Return (X, Y) of the center of cell containing provided text 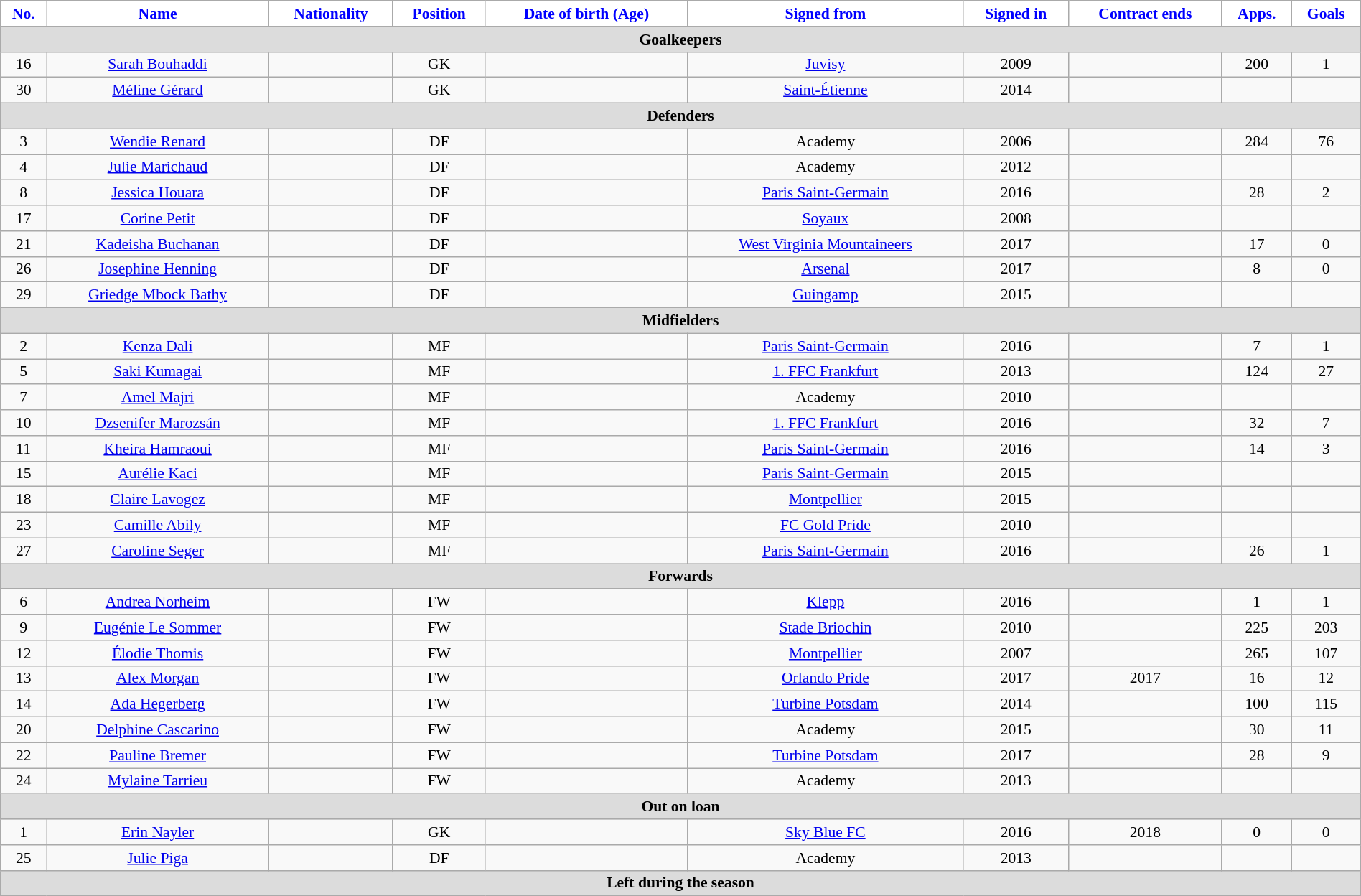
Soyaux (826, 218)
200 (1256, 65)
Defenders (680, 116)
Date of birth (Age) (586, 14)
15 (24, 474)
22 (24, 755)
Griedge Mbock Bathy (158, 295)
2009 (1016, 65)
Jessica Houara (158, 193)
Pauline Bremer (158, 755)
115 (1326, 704)
Kadeisha Buchanan (158, 244)
Name (158, 14)
Andrea Norheim (158, 602)
Stade Briochin (826, 627)
Sarah Bouhaddi (158, 65)
Saint-Étienne (826, 90)
FC Gold Pride (826, 526)
Corine Petit (158, 218)
100 (1256, 704)
Goalkeepers (680, 39)
Amel Majri (158, 398)
Claire Lavogez (158, 500)
Mylaine Tarrieu (158, 781)
225 (1256, 627)
23 (24, 526)
Alex Morgan (158, 678)
Nationality (332, 14)
Guingamp (826, 295)
Sky Blue FC (826, 832)
Méline Gérard (158, 90)
Erin Nayler (158, 832)
Goals (1326, 14)
Josephine Henning (158, 269)
Midfielders (680, 321)
107 (1326, 653)
Apps. (1256, 14)
Ada Hegerberg (158, 704)
Signed from (826, 14)
Forwards (680, 577)
Julie Piga (158, 858)
20 (24, 730)
Eugénie Le Sommer (158, 627)
Dzsenifer Marozsán (158, 423)
Kenza Dali (158, 346)
Orlando Pride (826, 678)
29 (24, 295)
Out on loan (680, 807)
West Virginia Mountaineers (826, 244)
76 (1326, 141)
284 (1256, 141)
124 (1256, 372)
2018 (1145, 832)
Saki Kumagai (158, 372)
Signed in (1016, 14)
Aurélie Kaci (158, 474)
Klepp (826, 602)
4 (24, 167)
Position (439, 14)
Kheira Hamraoui (158, 449)
203 (1326, 627)
Caroline Seger (158, 551)
Left during the season (680, 883)
2007 (1016, 653)
Camille Abily (158, 526)
Julie Marichaud (158, 167)
Wendie Renard (158, 141)
Juvisy (826, 65)
Delphine Cascarino (158, 730)
24 (24, 781)
13 (24, 678)
2008 (1016, 218)
6 (24, 602)
18 (24, 500)
Arsenal (826, 269)
No. (24, 14)
5 (24, 372)
21 (24, 244)
32 (1256, 423)
2012 (1016, 167)
265 (1256, 653)
10 (24, 423)
2006 (1016, 141)
Élodie Thomis (158, 653)
Contract ends (1145, 14)
25 (24, 858)
